Search for the cell housing the specified text and yield its [x, y] center coordinate. 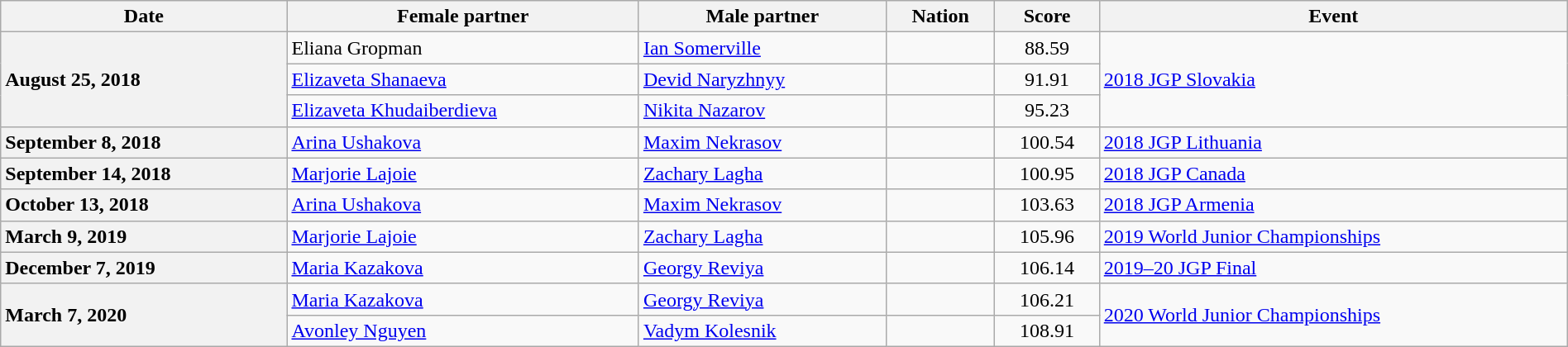
March 9, 2019 [144, 236]
March 7, 2020 [144, 315]
100.54 [1047, 142]
Nikita Nazarov [762, 111]
September 8, 2018 [144, 142]
October 13, 2018 [144, 205]
Elizaveta Khudaiberdieva [463, 111]
Ian Somerville [762, 48]
91.91 [1047, 79]
106.14 [1047, 268]
Male partner [762, 17]
December 7, 2019 [144, 268]
2018 JGP Armenia [1333, 205]
2018 JGP Lithuania [1333, 142]
106.21 [1047, 299]
2020 World Junior Championships [1333, 315]
Nation [940, 17]
Date [144, 17]
Event [1333, 17]
103.63 [1047, 205]
100.95 [1047, 173]
August 25, 2018 [144, 79]
2018 JGP Slovakia [1333, 79]
Devid Naryzhnyy [762, 79]
88.59 [1047, 48]
Vadym Kolesnik [762, 330]
Eliana Gropman [463, 48]
Elizaveta Shanaeva [463, 79]
95.23 [1047, 111]
108.91 [1047, 330]
2018 JGP Canada [1333, 173]
2019–20 JGP Final [1333, 268]
105.96 [1047, 236]
September 14, 2018 [144, 173]
Female partner [463, 17]
2019 World Junior Championships [1333, 236]
Score [1047, 17]
Avonley Nguyen [463, 330]
